For the text-containing cell, return its midpoint in [X, Y] coordinate format. 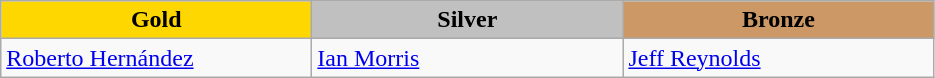
Gold [156, 20]
Jeff Reynolds [778, 58]
Roberto Hernández [156, 58]
Bronze [778, 20]
Ian Morris [468, 58]
Silver [468, 20]
